Detect which cell encompasses the target text, then output its (X, Y) center coordinate. 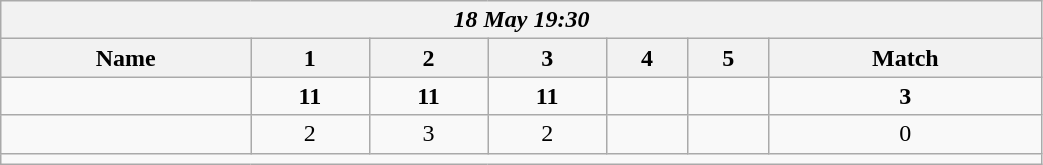
1 (310, 58)
18 May 19:30 (522, 20)
4 (648, 58)
Name (126, 58)
5 (728, 58)
0 (906, 134)
Match (906, 58)
